Locate the cell with the specified text and output its [x, y] center coordinate. 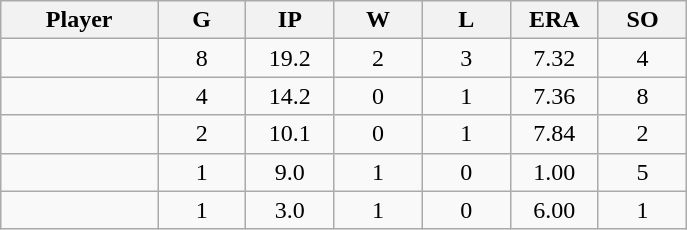
W [378, 20]
5 [642, 172]
3.0 [290, 210]
19.2 [290, 58]
G [202, 20]
L [466, 20]
1.00 [554, 172]
7.84 [554, 134]
3 [466, 58]
7.32 [554, 58]
IP [290, 20]
Player [80, 20]
6.00 [554, 210]
9.0 [290, 172]
7.36 [554, 96]
14.2 [290, 96]
SO [642, 20]
10.1 [290, 134]
ERA [554, 20]
